Scan for the cell matching the given text and deliver its [x, y] coordinate at center. 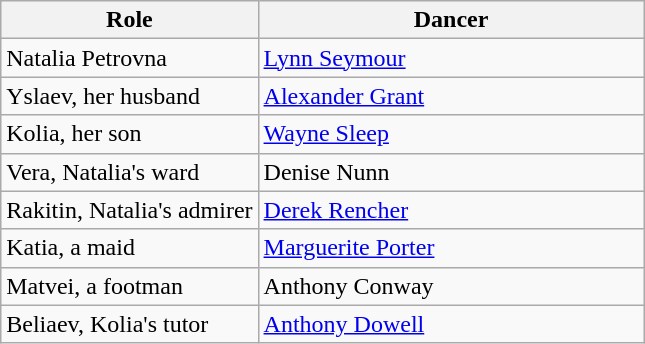
Anthony Dowell [451, 324]
Wayne Sleep [451, 134]
Beliaev, Kolia's tutor [130, 324]
Derek Rencher [451, 210]
Dancer [451, 20]
Matvei, a footman [130, 286]
Alexander Grant [451, 96]
Vera, Natalia's ward [130, 172]
Denise Nunn [451, 172]
Marguerite Porter [451, 248]
Lynn Seymour [451, 58]
Natalia Petrovna [130, 58]
Yslaev, her husband [130, 96]
Katia, a maid [130, 248]
Role [130, 20]
Anthony Conway [451, 286]
Rakitin, Natalia's admirer [130, 210]
Kolia, her son [130, 134]
